Search for the cell housing the specified text and yield its [x, y] center coordinate. 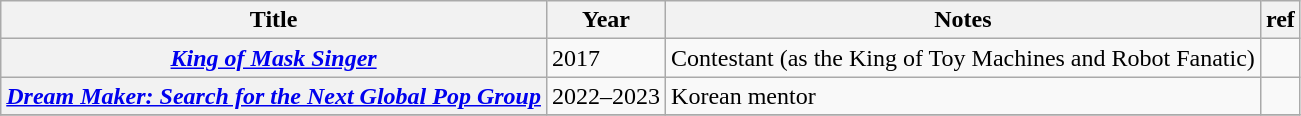
Korean mentor [964, 96]
Notes [964, 20]
King of Mask Singer [274, 58]
Title [274, 20]
Year [606, 20]
Dream Maker: Search for the Next Global Pop Group [274, 96]
Contestant (as the King of Toy Machines and Robot Fanatic) [964, 58]
2017 [606, 58]
ref [1280, 20]
2022–2023 [606, 96]
